Determine the [X, Y] coordinate at the center of the cell enclosing the given text.  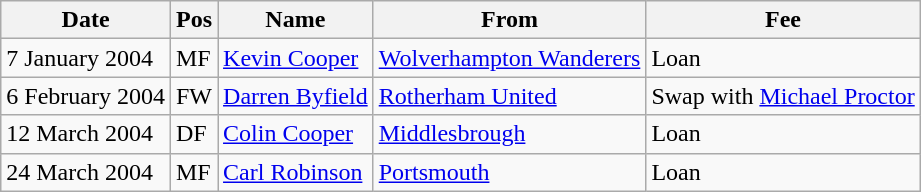
From [510, 20]
24 March 2004 [86, 172]
Pos [194, 20]
Wolverhampton Wanderers [510, 58]
Carl Robinson [296, 172]
12 March 2004 [86, 134]
Rotherham United [510, 96]
FW [194, 96]
7 January 2004 [86, 58]
Colin Cooper [296, 134]
Portsmouth [510, 172]
Fee [783, 20]
Kevin Cooper [296, 58]
6 February 2004 [86, 96]
Darren Byfield [296, 96]
Swap with Michael Proctor [783, 96]
Date [86, 20]
DF [194, 134]
Middlesbrough [510, 134]
Name [296, 20]
